Capture the cell that displays the provided text and extract its [X, Y] central coordinate. 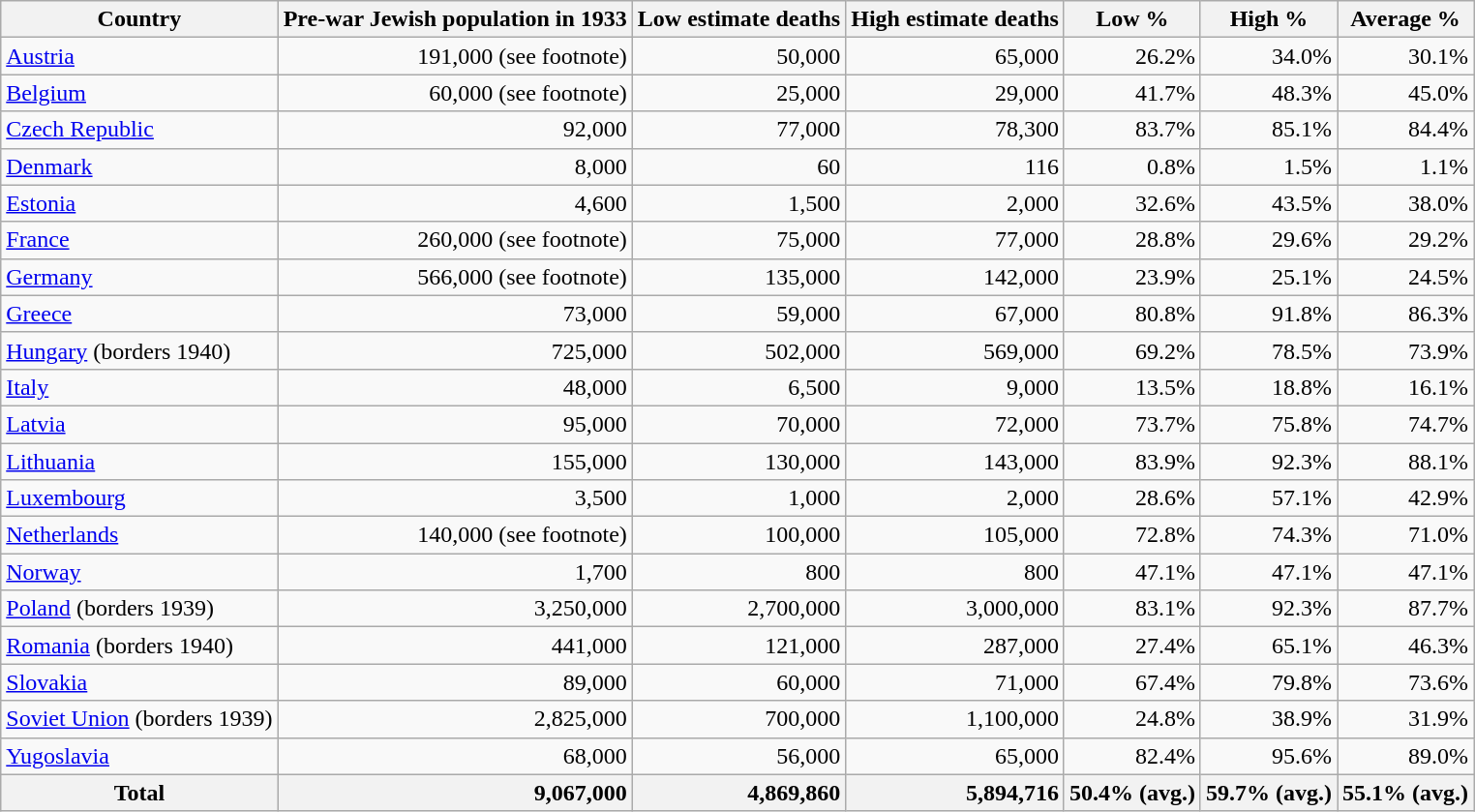
23.9% [1132, 277]
Poland (borders 1939) [139, 609]
1,500 [738, 203]
100,000 [738, 535]
42.9% [1405, 498]
29.2% [1405, 240]
191,000 (see footnote) [455, 56]
55.1% (avg.) [1405, 793]
Netherlands [139, 535]
1,700 [455, 572]
Lithuania [139, 462]
Yugoslavia [139, 756]
142,000 [955, 277]
260,000 (see footnote) [455, 240]
32.6% [1132, 203]
60,000 [738, 682]
83.1% [1132, 609]
Germany [139, 277]
65.1% [1268, 646]
569,000 [955, 350]
1.5% [1268, 166]
5,894,716 [955, 793]
566,000 (see footnote) [455, 277]
Luxembourg [139, 498]
73.7% [1132, 424]
725,000 [455, 350]
105,000 [955, 535]
121,000 [738, 646]
82.4% [1132, 756]
45.0% [1405, 93]
75.8% [1268, 424]
59.7% (avg.) [1268, 793]
95,000 [455, 424]
43.5% [1268, 203]
140,000 (see footnote) [455, 535]
83.9% [1132, 462]
79.8% [1268, 682]
130,000 [738, 462]
16.1% [1405, 387]
1,000 [738, 498]
38.9% [1268, 719]
0.8% [1132, 166]
59,000 [738, 314]
75,000 [738, 240]
69.2% [1132, 350]
Czech Republic [139, 130]
France [139, 240]
Low % [1132, 19]
Italy [139, 387]
91.8% [1268, 314]
28.8% [1132, 240]
89.0% [1405, 756]
Slovakia [139, 682]
1,100,000 [955, 719]
67.4% [1132, 682]
Country [139, 19]
70,000 [738, 424]
6,500 [738, 387]
88.1% [1405, 462]
86.3% [1405, 314]
38.0% [1405, 203]
60 [738, 166]
25.1% [1268, 277]
80.8% [1132, 314]
71.0% [1405, 535]
50.4% (avg.) [1132, 793]
Total [139, 793]
Soviet Union (borders 1939) [139, 719]
78.5% [1268, 350]
Average % [1405, 19]
24.8% [1132, 719]
29.6% [1268, 240]
85.1% [1268, 130]
143,000 [955, 462]
41.7% [1132, 93]
Hungary (borders 1940) [139, 350]
28.6% [1132, 498]
72,000 [955, 424]
4,600 [455, 203]
Austria [139, 56]
2,700,000 [738, 609]
83.7% [1132, 130]
High estimate deaths [955, 19]
60,000 (see footnote) [455, 93]
9,067,000 [455, 793]
2,825,000 [455, 719]
87.7% [1405, 609]
56,000 [738, 756]
92,000 [455, 130]
25,000 [738, 93]
Pre-war Jewish population in 1933 [455, 19]
3,250,000 [455, 609]
3,000,000 [955, 609]
30.1% [1405, 56]
89,000 [455, 682]
4,869,860 [738, 793]
57.1% [1268, 498]
73.9% [1405, 350]
135,000 [738, 277]
46.3% [1405, 646]
Belgium [139, 93]
74.3% [1268, 535]
155,000 [455, 462]
26.2% [1132, 56]
27.4% [1132, 646]
Greece [139, 314]
31.9% [1405, 719]
74.7% [1405, 424]
700,000 [738, 719]
502,000 [738, 350]
78,300 [955, 130]
441,000 [455, 646]
13.5% [1132, 387]
50,000 [738, 56]
84.4% [1405, 130]
68,000 [455, 756]
73.6% [1405, 682]
24.5% [1405, 277]
1.1% [1405, 166]
34.0% [1268, 56]
116 [955, 166]
72.8% [1132, 535]
9,000 [955, 387]
73,000 [455, 314]
High % [1268, 19]
8,000 [455, 166]
18.8% [1268, 387]
287,000 [955, 646]
Norway [139, 572]
48.3% [1268, 93]
3,500 [455, 498]
Low estimate deaths [738, 19]
48,000 [455, 387]
Romania (borders 1940) [139, 646]
Latvia [139, 424]
71,000 [955, 682]
Denmark [139, 166]
29,000 [955, 93]
67,000 [955, 314]
Estonia [139, 203]
95.6% [1268, 756]
